Return the (x, y) coordinate for the center point of the cell that contains the specified text.  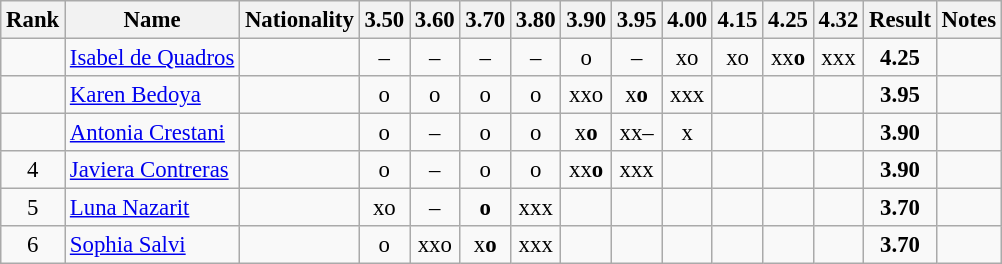
3.50 (384, 20)
Sophia Salvi (152, 245)
Rank (33, 20)
6 (33, 245)
Javiera Contreras (152, 170)
Result (900, 20)
Name (152, 20)
3.60 (435, 20)
xx– (636, 133)
5 (33, 208)
Nationality (300, 20)
4.00 (687, 20)
Notes (968, 20)
3.80 (535, 20)
4.15 (737, 20)
4.32 (838, 20)
Isabel de Quadros (152, 58)
4 (33, 170)
Antonia Crestani (152, 133)
x (687, 133)
Karen Bedoya (152, 95)
Luna Nazarit (152, 208)
